Detect which cell encompasses the target text, then output its [X, Y] center coordinate. 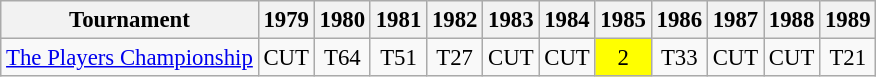
The Players Championship [130, 58]
1982 [455, 20]
1981 [398, 20]
T33 [679, 58]
T21 [848, 58]
1984 [567, 20]
1988 [792, 20]
T64 [342, 58]
1986 [679, 20]
T51 [398, 58]
1987 [735, 20]
1985 [623, 20]
2 [623, 58]
1980 [342, 20]
1979 [286, 20]
Tournament [130, 20]
1983 [511, 20]
T27 [455, 58]
1989 [848, 20]
